Return the [x, y] coordinate for the center point of the cell that contains the specified text.  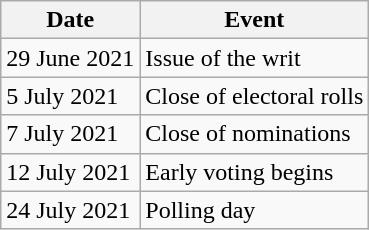
Event [254, 20]
Issue of the writ [254, 58]
Close of nominations [254, 134]
7 July 2021 [70, 134]
Polling day [254, 210]
5 July 2021 [70, 96]
24 July 2021 [70, 210]
29 June 2021 [70, 58]
12 July 2021 [70, 172]
Early voting begins [254, 172]
Close of electoral rolls [254, 96]
Date [70, 20]
